For the text-containing cell, return its midpoint in [x, y] coordinate format. 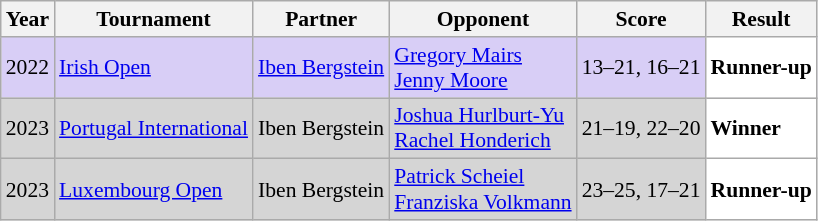
Portugal International [154, 128]
Result [760, 19]
Winner [760, 128]
21–19, 22–20 [642, 128]
Gregory Mairs Jenny Moore [482, 68]
Joshua Hurlburt-Yu Rachel Honderich [482, 128]
2022 [28, 68]
Partner [321, 19]
Irish Open [154, 68]
23–25, 17–21 [642, 190]
Score [642, 19]
Year [28, 19]
13–21, 16–21 [642, 68]
Patrick Scheiel Franziska Volkmann [482, 190]
Luxembourg Open [154, 190]
Tournament [154, 19]
Opponent [482, 19]
